Identify which cell holds the provided text, then report its (x, y) central coordinate. 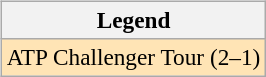
ATP Challenger Tour (2–1) (133, 57)
Legend (133, 20)
